Identify which cell holds the provided text, then report its [X, Y] central coordinate. 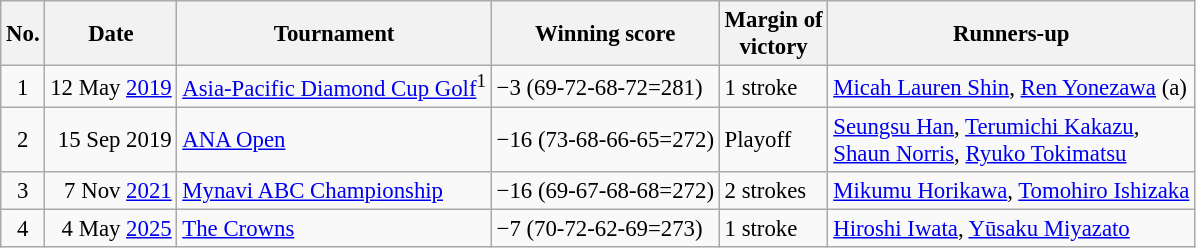
12 May 2019 [111, 87]
Runners-up [1012, 34]
3 [23, 191]
2 strokes [774, 191]
7 Nov 2021 [111, 191]
−3 (69-72-68-72=281) [605, 87]
Asia-Pacific Diamond Cup Golf1 [334, 87]
ANA Open [334, 140]
1 [23, 87]
Margin ofvictory [774, 34]
The Crowns [334, 229]
Mikumu Horikawa, Tomohiro Ishizaka [1012, 191]
15 Sep 2019 [111, 140]
Date [111, 34]
4 [23, 229]
−7 (70-72-62-69=273) [605, 229]
4 May 2025 [111, 229]
Winning score [605, 34]
2 [23, 140]
No. [23, 34]
Mynavi ABC Championship [334, 191]
Seungsu Han, Terumichi Kakazu, Shaun Norris, Ryuko Tokimatsu [1012, 140]
Hiroshi Iwata, Yūsaku Miyazato [1012, 229]
Micah Lauren Shin, Ren Yonezawa (a) [1012, 87]
−16 (73-68-66-65=272) [605, 140]
−16 (69-67-68-68=272) [605, 191]
Tournament [334, 34]
Playoff [774, 140]
